Search for the cell housing the specified text and yield its [x, y] center coordinate. 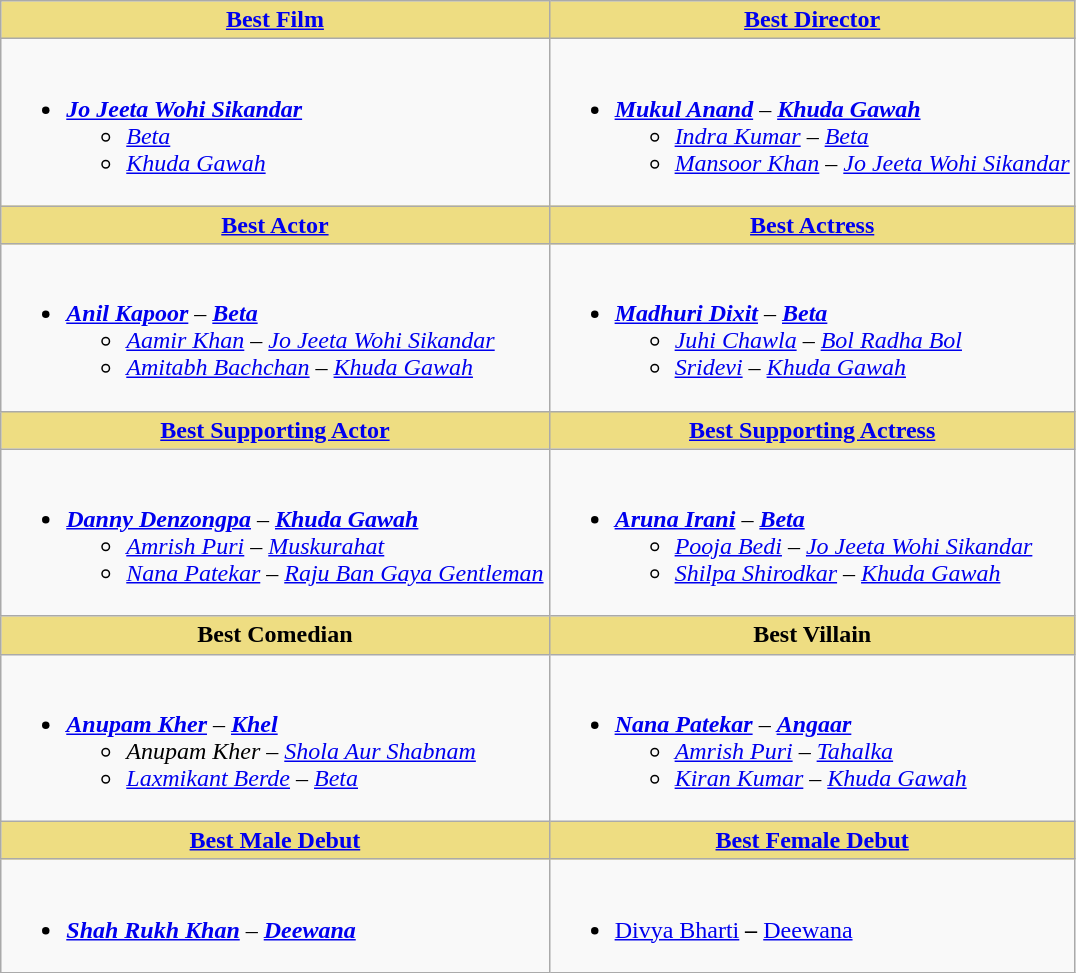
Nana Patekar – AngaarAmrish Puri – TahalkaKiran Kumar – Khuda Gawah [812, 738]
Best Comedian [275, 635]
Mukul Anand – Khuda GawahIndra Kumar – BetaMansoor Khan – Jo Jeeta Wohi Sikandar [812, 122]
Best Film [275, 20]
Anupam Kher – KhelAnupam Kher – Shola Aur ShabnamLaxmikant Berde – Beta [275, 738]
Best Actress [812, 225]
Divya Bharti – Deewana [812, 916]
Anil Kapoor – BetaAamir Khan – Jo Jeeta Wohi SikandarAmitabh Bachchan – Khuda Gawah [275, 328]
Best Villain [812, 635]
Best Actor [275, 225]
Best Supporting Actor [275, 430]
Madhuri Dixit – BetaJuhi Chawla – Bol Radha BolSridevi – Khuda Gawah [812, 328]
Best Director [812, 20]
Best Female Debut [812, 840]
Jo Jeeta Wohi SikandarBetaKhuda Gawah [275, 122]
Shah Rukh Khan – Deewana [275, 916]
Best Supporting Actress [812, 430]
Aruna Irani – BetaPooja Bedi – Jo Jeeta Wohi SikandarShilpa Shirodkar – Khuda Gawah [812, 532]
Best Male Debut [275, 840]
Danny Denzongpa – Khuda GawahAmrish Puri – MuskurahatNana Patekar – Raju Ban Gaya Gentleman [275, 532]
